Identify which cell holds the provided text, then report its [x, y] central coordinate. 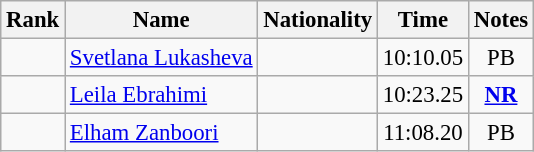
Svetlana Lukasheva [162, 58]
Notes [500, 20]
10:23.25 [422, 95]
NR [500, 95]
10:10.05 [422, 58]
Time [422, 20]
Elham Zanboori [162, 133]
Nationality [318, 20]
Rank [33, 20]
11:08.20 [422, 133]
Leila Ebrahimi [162, 95]
Name [162, 20]
